Identify which cell holds the provided text, then report its [x, y] central coordinate. 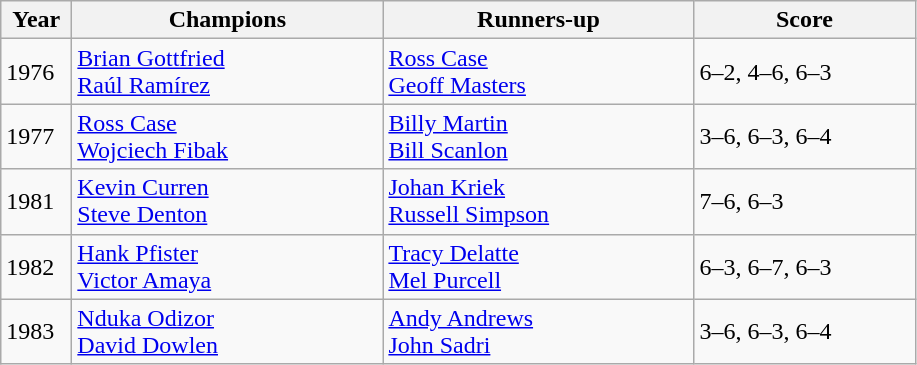
Nduka Odizor David Dowlen [228, 332]
Johan Kriek Russell Simpson [538, 202]
1977 [36, 136]
1981 [36, 202]
Score [804, 20]
Tracy Delatte Mel Purcell [538, 266]
1982 [36, 266]
Champions [228, 20]
6–2, 4–6, 6–3 [804, 72]
Ross Case Wojciech Fibak [228, 136]
Kevin Curren Steve Denton [228, 202]
Brian Gottfried Raúl Ramírez [228, 72]
Hank Pfister Victor Amaya [228, 266]
Andy Andrews John Sadri [538, 332]
1983 [36, 332]
Year [36, 20]
Ross Case Geoff Masters [538, 72]
7–6, 6–3 [804, 202]
6–3, 6–7, 6–3 [804, 266]
Billy Martin Bill Scanlon [538, 136]
Runners-up [538, 20]
1976 [36, 72]
